Output the (X, Y) coordinate of the center of the cell containing the given text.  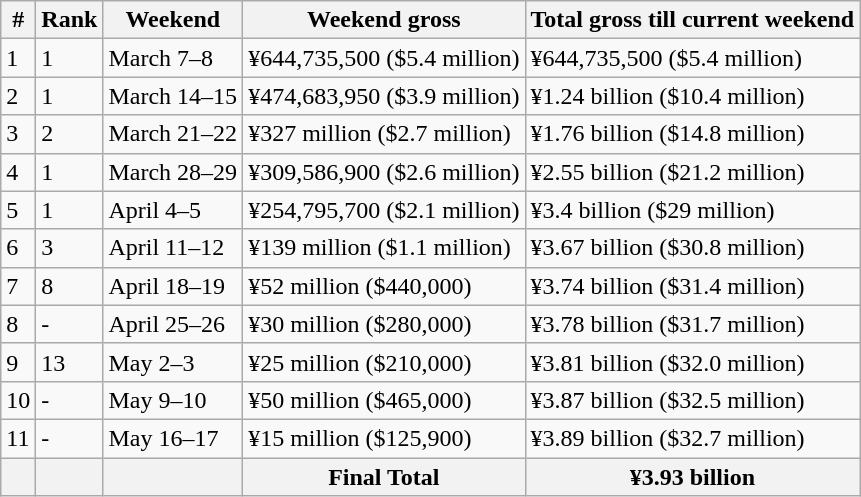
April 25–26 (173, 324)
¥139 million ($1.1 million) (384, 248)
April 4–5 (173, 210)
¥3.81 billion ($32.0 million) (692, 362)
¥1.76 billion ($14.8 million) (692, 134)
¥3.87 billion ($32.5 million) (692, 400)
¥3.89 billion ($32.7 million) (692, 438)
Weekend gross (384, 20)
March 21–22 (173, 134)
Total gross till current weekend (692, 20)
April 11–12 (173, 248)
¥25 million ($210,000) (384, 362)
May 2–3 (173, 362)
¥254,795,700 ($2.1 million) (384, 210)
Rank (70, 20)
¥52 million ($440,000) (384, 286)
4 (18, 172)
¥15 million ($125,900) (384, 438)
5 (18, 210)
¥3.4 billion ($29 million) (692, 210)
April 18–19 (173, 286)
¥50 million ($465,000) (384, 400)
March 14–15 (173, 96)
March 7–8 (173, 58)
¥3.67 billion ($30.8 million) (692, 248)
¥3.93 billion (692, 477)
¥309,586,900 ($2.6 million) (384, 172)
March 28–29 (173, 172)
May 16–17 (173, 438)
¥3.78 billion ($31.7 million) (692, 324)
Final Total (384, 477)
# (18, 20)
6 (18, 248)
10 (18, 400)
May 9–10 (173, 400)
13 (70, 362)
¥2.55 billion ($21.2 million) (692, 172)
Weekend (173, 20)
9 (18, 362)
¥30 million ($280,000) (384, 324)
11 (18, 438)
¥1.24 billion ($10.4 million) (692, 96)
¥474,683,950 ($3.9 million) (384, 96)
7 (18, 286)
¥327 million ($2.7 million) (384, 134)
¥3.74 billion ($31.4 million) (692, 286)
